Detect which cell encompasses the target text, then output its (x, y) center coordinate. 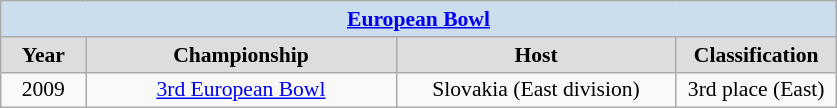
Year (44, 55)
Classification (756, 55)
2009 (44, 90)
European Bowl (419, 19)
Slovakia (East division) (536, 90)
Championship (241, 55)
3rd European Bowl (241, 90)
Host (536, 55)
3rd place (East) (756, 90)
